For the text-containing cell, return its midpoint in (x, y) coordinate format. 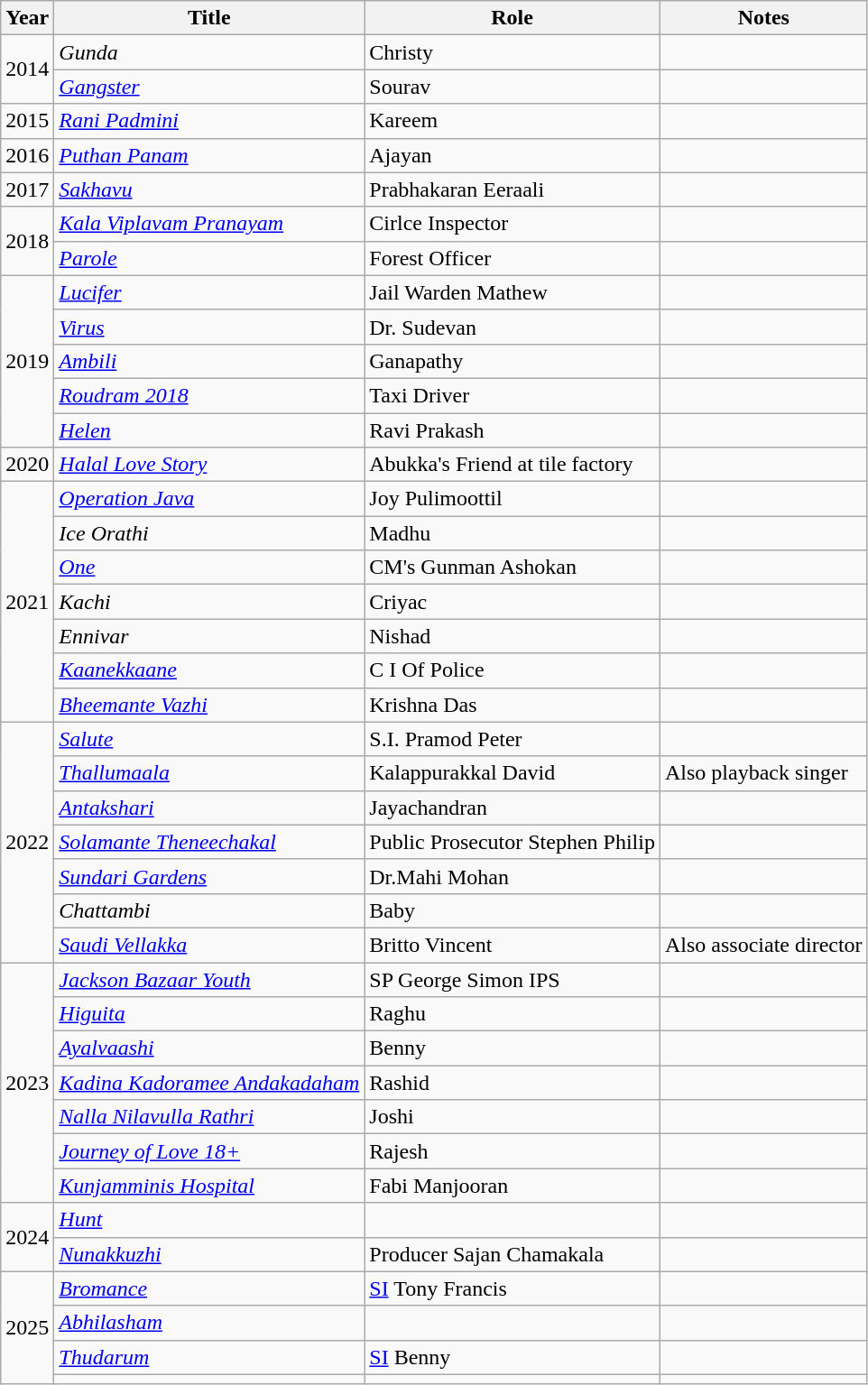
Kareem (512, 121)
Notes (763, 18)
Joy Pulimoottil (512, 499)
2023 (27, 1082)
Prabhakaran Eeraali (512, 189)
Kalappurakkal David (512, 773)
Christy (512, 52)
2021 (27, 602)
2017 (27, 189)
Public Prosecutor Stephen Philip (512, 842)
Ajayan (512, 155)
Also associate director (763, 945)
2022 (27, 842)
2024 (27, 1237)
Madhu (512, 533)
2016 (27, 155)
Nunakkuzhi (209, 1254)
Also playback singer (763, 773)
Saudi Vellakka (209, 945)
Kala Viplavam Pranayam (209, 224)
Title (209, 18)
Thallumaala (209, 773)
Gunda (209, 52)
Ice Orathi (209, 533)
Fabi Manjooran (512, 1186)
2015 (27, 121)
Rajesh (512, 1151)
Salute (209, 739)
Ennivar (209, 636)
Producer Sajan Chamakala (512, 1254)
Chattambi (209, 910)
Kachi (209, 602)
Thudarum (209, 1357)
2014 (27, 69)
Kadina Kadoramee Andakadaham (209, 1083)
Ravi Prakash (512, 430)
Role (512, 18)
Kunjamminis Hospital (209, 1186)
Dr. Sudevan (512, 327)
2025 (27, 1328)
Dr.Mahi Mohan (512, 876)
Parole (209, 258)
SP George Simon IPS (512, 979)
Nalla Nilavulla Rathri (209, 1117)
Solamante Theneechakal (209, 842)
Sundari Gardens (209, 876)
Benny (512, 1048)
Britto Vincent (512, 945)
Abhilasham (209, 1323)
Kaanekkaane (209, 670)
Rashid (512, 1083)
Joshi (512, 1117)
Roudram 2018 (209, 395)
Halal Love Story (209, 465)
Jail Warden Mathew (512, 292)
Puthan Panam (209, 155)
2020 (27, 465)
CM's Gunman Ashokan (512, 568)
Gangster (209, 87)
Ayalvaashi (209, 1048)
Lucifer (209, 292)
Jackson Bazaar Youth (209, 979)
Bheemante Vazhi (209, 705)
Sourav (512, 87)
One (209, 568)
SI Benny (512, 1357)
Forest Officer (512, 258)
Journey of Love 18+ (209, 1151)
Virus (209, 327)
Higuita (209, 1014)
Year (27, 18)
Operation Java (209, 499)
Sakhavu (209, 189)
Bromance (209, 1288)
SI Tony Francis (512, 1288)
Nishad (512, 636)
2018 (27, 241)
Criyac (512, 602)
2019 (27, 361)
Raghu (512, 1014)
Antakshari (209, 808)
Jayachandran (512, 808)
Taxi Driver (512, 395)
S.I. Pramod Peter (512, 739)
C I Of Police (512, 670)
Helen (209, 430)
Cirlce Inspector (512, 224)
Ambili (209, 361)
Abukka's Friend at tile factory (512, 465)
Baby (512, 910)
Rani Padmini (209, 121)
Hunt (209, 1220)
Ganapathy (512, 361)
Krishna Das (512, 705)
